Search for the cell housing the specified text and yield its [X, Y] center coordinate. 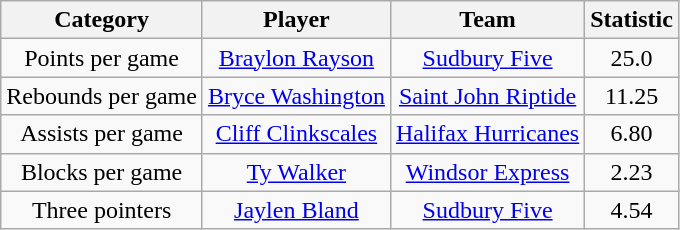
Assists per game [102, 134]
2.23 [632, 172]
Halifax Hurricanes [487, 134]
Player [296, 20]
Rebounds per game [102, 96]
Jaylen Bland [296, 210]
Ty Walker [296, 172]
Blocks per game [102, 172]
Bryce Washington [296, 96]
6.80 [632, 134]
Points per game [102, 58]
4.54 [632, 210]
Windsor Express [487, 172]
11.25 [632, 96]
Category [102, 20]
Cliff Clinkscales [296, 134]
Braylon Rayson [296, 58]
25.0 [632, 58]
Team [487, 20]
Three pointers [102, 210]
Statistic [632, 20]
Saint John Riptide [487, 96]
